Return (x, y) of the center of cell containing provided text 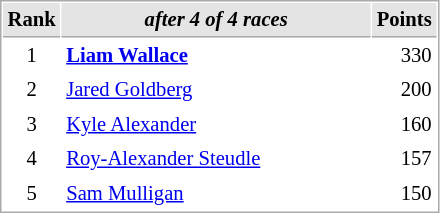
150 (404, 194)
2 (32, 90)
after 4 of 4 races (216, 20)
160 (404, 124)
330 (404, 56)
157 (404, 158)
3 (32, 124)
Jared Goldberg (216, 90)
4 (32, 158)
Sam Mulligan (216, 194)
Liam Wallace (216, 56)
Points (404, 20)
1 (32, 56)
5 (32, 194)
Kyle Alexander (216, 124)
200 (404, 90)
Roy-Alexander Steudle (216, 158)
Rank (32, 20)
